Capture the cell that displays the provided text and extract its (X, Y) central coordinate. 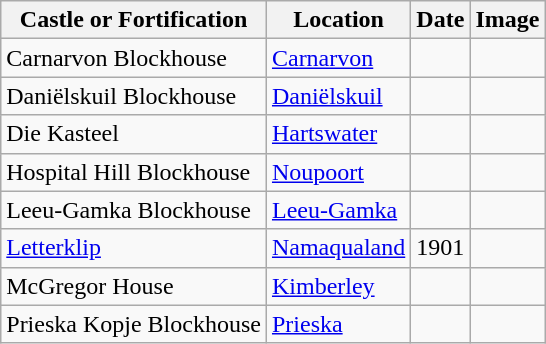
Date (440, 20)
Location (338, 20)
Kimberley (338, 286)
Noupoort (338, 172)
Letterklip (134, 248)
Daniëlskuil (338, 96)
Carnarvon (338, 58)
Prieska Kopje Blockhouse (134, 324)
Leeu-Gamka (338, 210)
Hartswater (338, 134)
Leeu-Gamka Blockhouse (134, 210)
Daniëlskuil Blockhouse (134, 96)
Carnarvon Blockhouse (134, 58)
Namaqualand (338, 248)
Castle or Fortification (134, 20)
McGregor House (134, 286)
Hospital Hill Blockhouse (134, 172)
Image (508, 20)
Prieska (338, 324)
1901 (440, 248)
Die Kasteel (134, 134)
